From the cell containing the given text, extract its center point as (X, Y) coordinate. 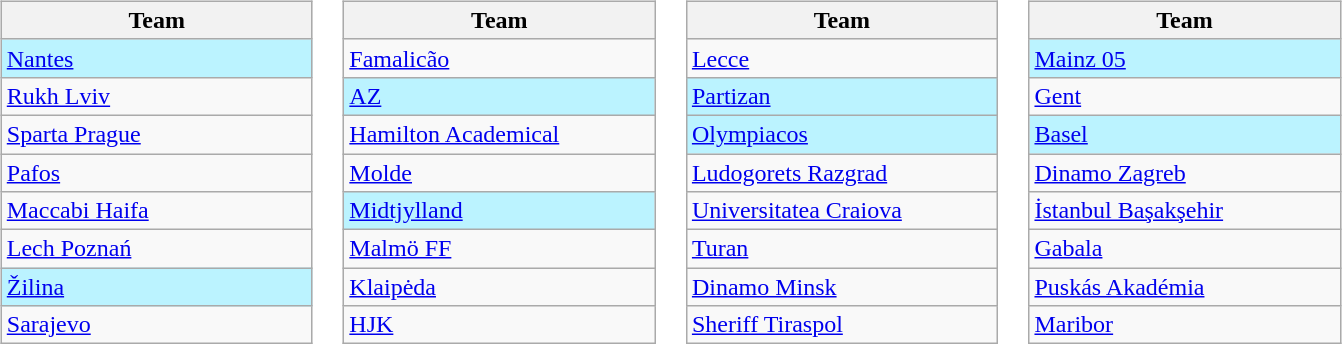
Maccabi Haifa (156, 211)
Žilina (156, 287)
Maribor (1184, 325)
Nantes (156, 58)
Klaipėda (500, 287)
Midtjylland (500, 211)
Mainz 05 (1184, 58)
HJK (500, 325)
Puskás Akadémia (1184, 287)
AZ (500, 96)
Famalicão (500, 58)
Olympiacos (842, 134)
Gabala (1184, 249)
Ludogorets Razgrad (842, 173)
Partizan (842, 96)
Sarajevo (156, 325)
Gent (1184, 96)
Basel (1184, 134)
Lech Poznań (156, 249)
Sheriff Tiraspol (842, 325)
Rukh Lviv (156, 96)
Malmö FF (500, 249)
Dinamo Zagreb (1184, 173)
Hamilton Academical (500, 134)
Molde (500, 173)
Lecce (842, 58)
Dinamo Minsk (842, 287)
İstanbul Başakşehir (1184, 211)
Turan (842, 249)
Sparta Prague (156, 134)
Pafos (156, 173)
Universitatea Craiova (842, 211)
